Capture the cell that displays the provided text and extract its [X, Y] central coordinate. 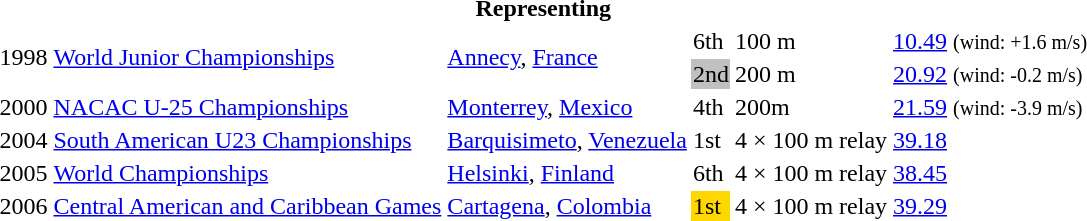
Helsinki, Finland [568, 173]
200 m [810, 74]
Monterrey, Mexico [568, 107]
4th [710, 107]
2nd [710, 74]
200m [810, 107]
South American U23 Championships [248, 140]
Cartagena, Colombia [568, 206]
World Junior Championships [248, 58]
Barquisimeto, Venezuela [568, 140]
Annecy, France [568, 58]
Central American and Caribbean Games [248, 206]
NACAC U-25 Championships [248, 107]
World Championships [248, 173]
100 m [810, 41]
